Extract the [X, Y] coordinate from the center of the cell holding the provided text.  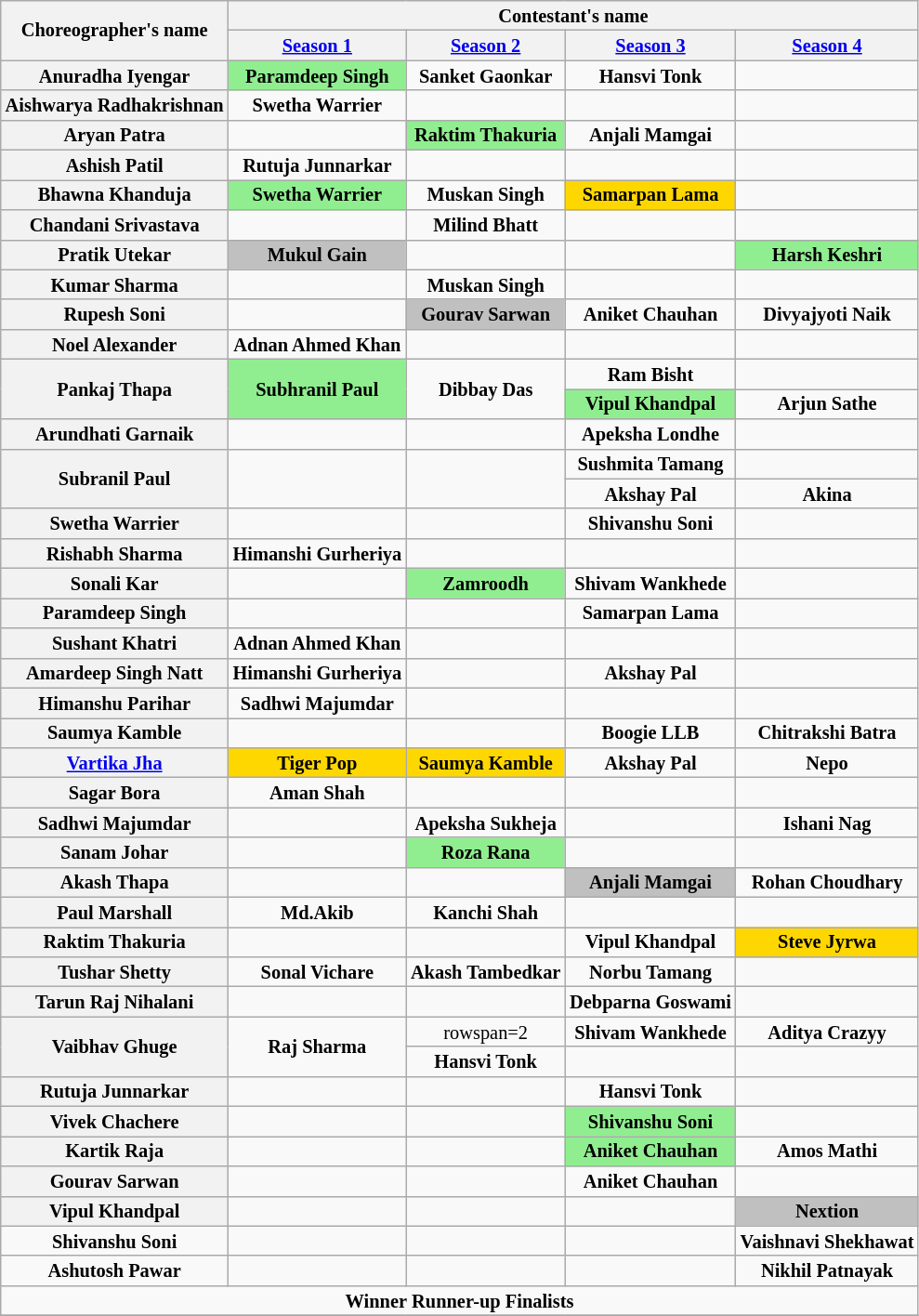
Sanam Johar [115, 852]
Vaishnavi Shekhawat [827, 1241]
Apeksha Londhe [650, 434]
Milind Bhatt [485, 224]
Contestant's name [574, 15]
Aman Shah [318, 792]
Rishabh Sharma [115, 553]
Akina [827, 493]
Bhawna Khanduja [115, 194]
Kanchi Shah [485, 912]
Nikhil Patnayak [827, 1270]
Season 2 [485, 45]
Subhranil Paul [318, 388]
Paul Marshall [115, 912]
Sanket Gaonkar [485, 75]
Amardeep Singh Natt [115, 673]
Mukul Gain [318, 255]
Steve Jyrwa [827, 941]
Kartik Raja [115, 1151]
Ashish Patil [115, 164]
Tiger Pop [318, 762]
Harsh Keshri [827, 255]
Ram Bisht [650, 374]
Himanshu Parihar [115, 703]
Aishwarya Radhakrishnan [115, 105]
Ashutosh Pawar [115, 1270]
Subranil Paul [115, 479]
Anuradha Iyengar [115, 75]
Debparna Goswami [650, 1002]
Arjun Sathe [827, 403]
Boogie LLB [650, 732]
Season 1 [318, 45]
Winner Runner-up Finalists [460, 1300]
Aditya Crazyy [827, 1032]
Tushar Shetty [115, 971]
Choreographer's name [115, 30]
Akash Tambedkar [485, 971]
Amos Mathi [827, 1151]
Roza Rana [485, 852]
Ishani Nag [827, 822]
Chandani Srivastava [115, 224]
Sushmita Tamang [650, 464]
Dibbay Das [485, 388]
Pratik Utekar [115, 255]
Sonal Vichare [318, 971]
Chitrakshi Batra [827, 732]
Divyajyoti Naik [827, 314]
Apeksha Sukheja [485, 822]
Sushant Khatri [115, 643]
Nepo [827, 762]
Rupesh Soni [115, 314]
Vartika Jha [115, 762]
Akash Thapa [115, 882]
Season 4 [827, 45]
Raj Sharma [318, 1046]
Noel Alexander [115, 344]
Aryan Patra [115, 135]
Zamroodh [485, 583]
Arundhati Garnaik [115, 434]
Kumar Sharma [115, 284]
Vaibhav Ghuge [115, 1046]
Md.Akib [318, 912]
Season 3 [650, 45]
rowspan=2 [485, 1032]
Sagar Bora [115, 792]
Nextion [827, 1211]
Vivek Chachere [115, 1121]
Norbu Tamang [650, 971]
Rohan Choudhary [827, 882]
Tarun Raj Nihalani [115, 1002]
Pankaj Thapa [115, 388]
Sonali Kar [115, 583]
